Extract the [X, Y] coordinate from the center of the cell holding the provided text.  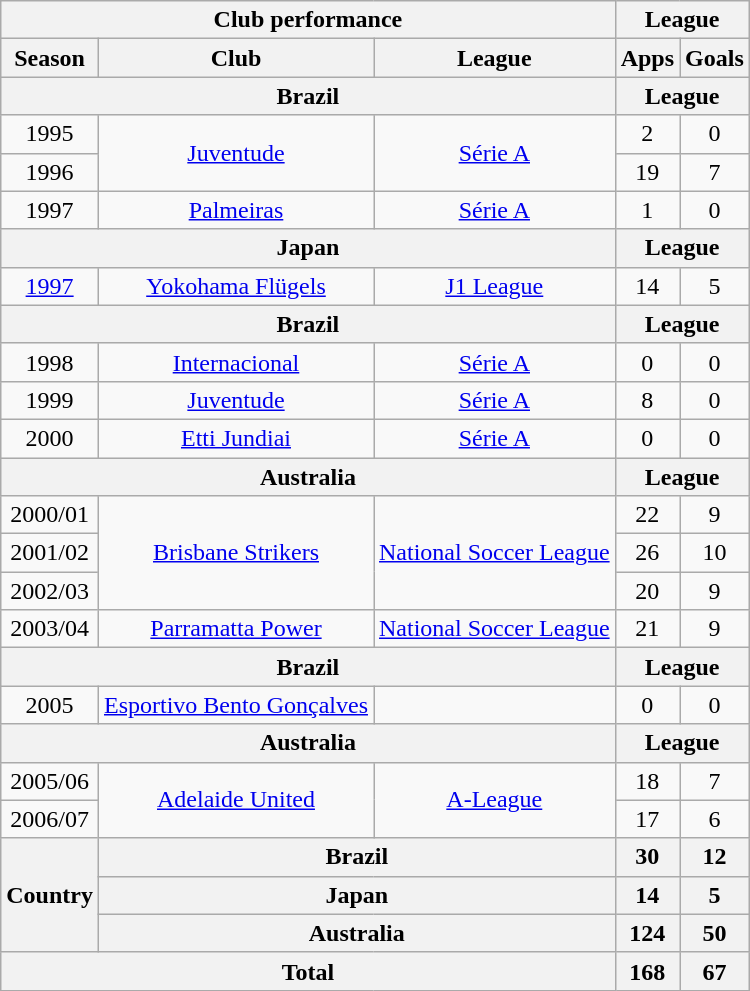
Total [308, 971]
Etti Jundiai [236, 438]
Apps [647, 58]
Brisbane Strikers [236, 553]
50 [715, 933]
19 [647, 172]
Goals [715, 58]
Internacional [236, 362]
Yokohama Flügels [236, 286]
Esportivo Bento Gonçalves [236, 705]
1 [647, 210]
17 [647, 819]
20 [647, 591]
J1 League [495, 286]
Parramatta Power [236, 629]
2001/02 [50, 553]
2005/06 [50, 781]
Club performance [308, 20]
67 [715, 971]
1995 [50, 134]
30 [647, 857]
168 [647, 971]
6 [715, 819]
Country [50, 895]
2006/07 [50, 819]
22 [647, 515]
12 [715, 857]
26 [647, 553]
A-League [495, 800]
2002/03 [50, 591]
Season [50, 58]
Club [236, 58]
Adelaide United [236, 800]
1999 [50, 400]
2 [647, 134]
21 [647, 629]
2000 [50, 438]
2000/01 [50, 515]
8 [647, 400]
10 [715, 553]
Palmeiras [236, 210]
1996 [50, 172]
18 [647, 781]
2003/04 [50, 629]
2005 [50, 705]
1998 [50, 362]
124 [647, 933]
